Capture the cell that displays the provided text and extract its (X, Y) central coordinate. 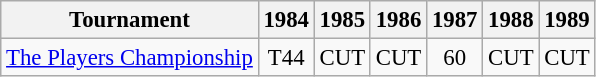
1987 (455, 20)
1988 (511, 20)
The Players Championship (130, 58)
1984 (286, 20)
Tournament (130, 20)
60 (455, 58)
1985 (342, 20)
1989 (567, 20)
T44 (286, 58)
1986 (398, 20)
